Pinpoint the cell where the given text exists, returning its (X, Y) midpoint coordinate. 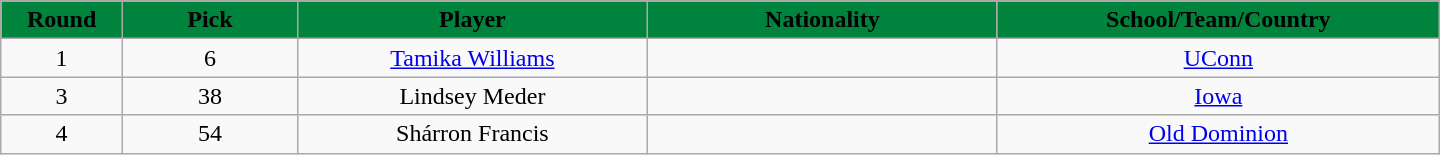
Iowa (1218, 96)
Player (472, 20)
Pick (210, 20)
6 (210, 58)
Round (62, 20)
Lindsey Meder (472, 96)
1 (62, 58)
Shárron Francis (472, 134)
4 (62, 134)
School/Team/Country (1218, 20)
Old Dominion (1218, 134)
54 (210, 134)
38 (210, 96)
Nationality (822, 20)
3 (62, 96)
Tamika Williams (472, 58)
UConn (1218, 58)
